Scan for the cell matching the given text and deliver its [x, y] coordinate at center. 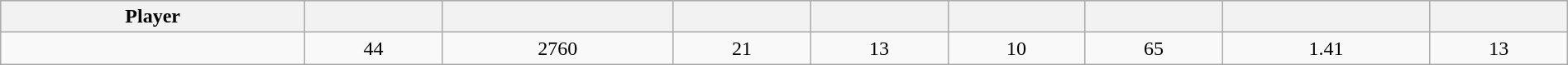
Player [153, 17]
44 [374, 48]
1.41 [1327, 48]
10 [1016, 48]
2760 [558, 48]
21 [742, 48]
65 [1154, 48]
